Search for the cell housing the specified text and yield its [x, y] center coordinate. 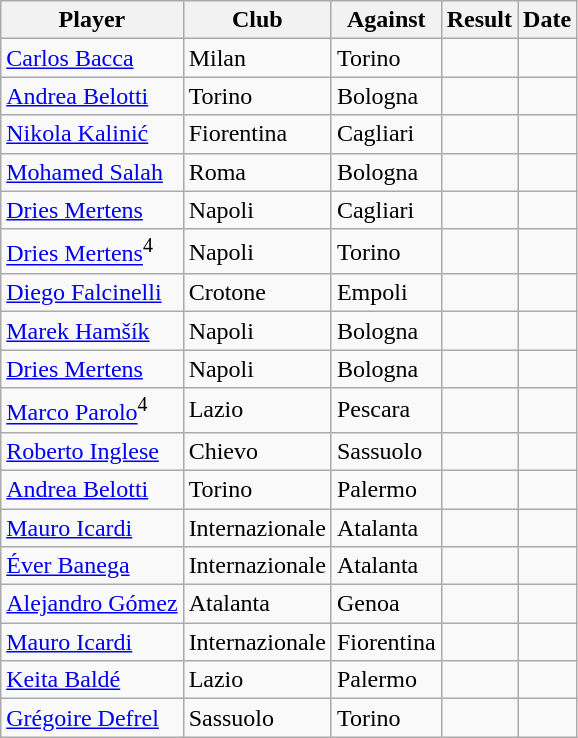
Alejandro Gómez [92, 604]
Dries Mertens4 [92, 252]
Keita Baldé [92, 680]
Nikola Kalinić [92, 134]
Marco Parolo4 [92, 410]
Club [257, 20]
Genoa [386, 604]
Pescara [386, 410]
Player [92, 20]
Roberto Inglese [92, 451]
Crotone [257, 293]
Grégoire Defrel [92, 718]
Against [386, 20]
Diego Falcinelli [92, 293]
Mohamed Salah [92, 172]
Result [479, 20]
Éver Banega [92, 566]
Roma [257, 172]
Marek Hamšík [92, 331]
Chievo [257, 451]
Date [548, 20]
Milan [257, 58]
Carlos Bacca [92, 58]
Empoli [386, 293]
